Output the (x, y) coordinate of the center of the cell containing the given text.  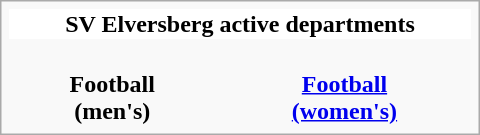
Football(women's) (344, 84)
Football(men's) (112, 84)
SV Elversberg active departments (240, 24)
